Pinpoint the cell where the given text exists, returning its [x, y] midpoint coordinate. 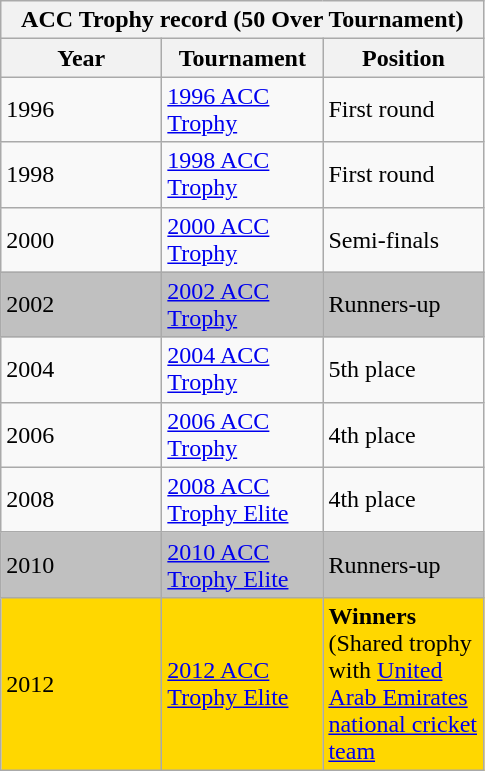
ACC Trophy record (50 Over Tournament) [242, 20]
2010 [82, 564]
1998 [82, 174]
2006 ACC Trophy [242, 434]
2004 ACC Trophy [242, 370]
2004 [82, 370]
5th place [404, 370]
Position [404, 58]
2008 ACC Trophy Elite [242, 500]
1996 ACC Trophy [242, 110]
1998 ACC Trophy [242, 174]
2012 ACC Trophy Elite [242, 684]
2000 [82, 240]
Year [82, 58]
Winners (Shared trophy with United Arab Emirates national cricket team [404, 684]
2008 [82, 500]
Semi-finals [404, 240]
2002 ACC Trophy [242, 304]
2012 [82, 684]
2002 [82, 304]
2000 ACC Trophy [242, 240]
1996 [82, 110]
Tournament [242, 58]
2006 [82, 434]
2010 ACC Trophy Elite [242, 564]
